Output the (X, Y) coordinate of the center of the cell containing the given text.  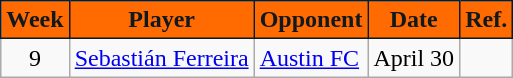
Player (162, 20)
Date (414, 20)
9 (35, 58)
Ref. (486, 20)
Austin FC (311, 58)
Week (35, 20)
Sebastián Ferreira (162, 58)
Opponent (311, 20)
April 30 (414, 58)
